Search for the cell housing the specified text and yield its (X, Y) center coordinate. 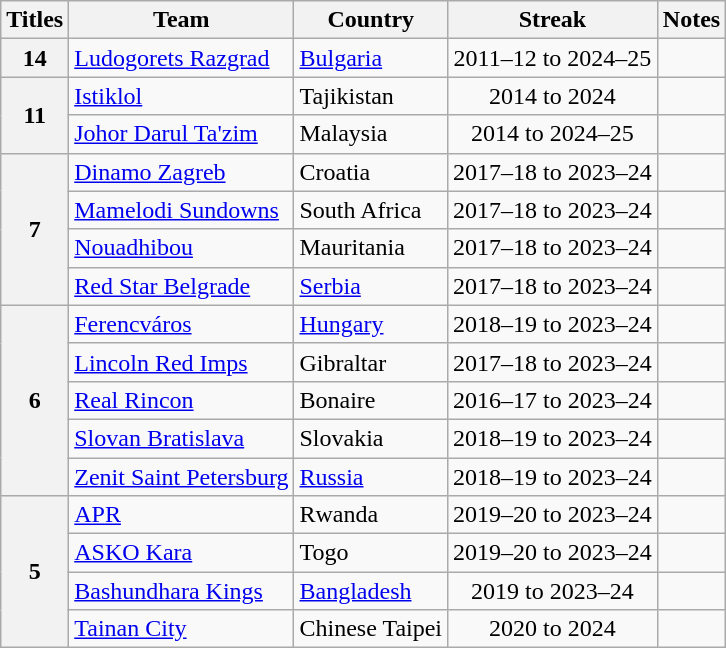
Russia (371, 477)
Mauritania (371, 248)
Hungary (371, 324)
Notes (691, 20)
Team (182, 20)
5 (35, 572)
Real Rincon (182, 400)
Istiklol (182, 96)
Zenit Saint Petersburg (182, 477)
2020 to 2024 (553, 629)
South Africa (371, 210)
Tainan City (182, 629)
2014 to 2024 (553, 96)
Rwanda (371, 515)
Ludogorets Razgrad (182, 58)
Ferencváros (182, 324)
Dinamo Zagreb (182, 172)
Bashundhara Kings (182, 591)
11 (35, 115)
Malaysia (371, 134)
Tajikistan (371, 96)
Bangladesh (371, 591)
Red Star Belgrade (182, 286)
7 (35, 229)
Country (371, 20)
Togo (371, 553)
Johor Darul Ta'zim (182, 134)
Gibraltar (371, 362)
2019 to 2023–24 (553, 591)
Slovakia (371, 438)
ASKO Kara (182, 553)
Croatia (371, 172)
14 (35, 58)
Mamelodi Sundowns (182, 210)
Bulgaria (371, 58)
Lincoln Red Imps (182, 362)
Slovan Bratislava (182, 438)
2016–17 to 2023–24 (553, 400)
Titles (35, 20)
Streak (553, 20)
Chinese Taipei (371, 629)
2014 to 2024–25 (553, 134)
APR (182, 515)
Serbia (371, 286)
Nouadhibou (182, 248)
Bonaire (371, 400)
2011–12 to 2024–25 (553, 58)
6 (35, 400)
